Return [x, y] of the center of cell containing provided text 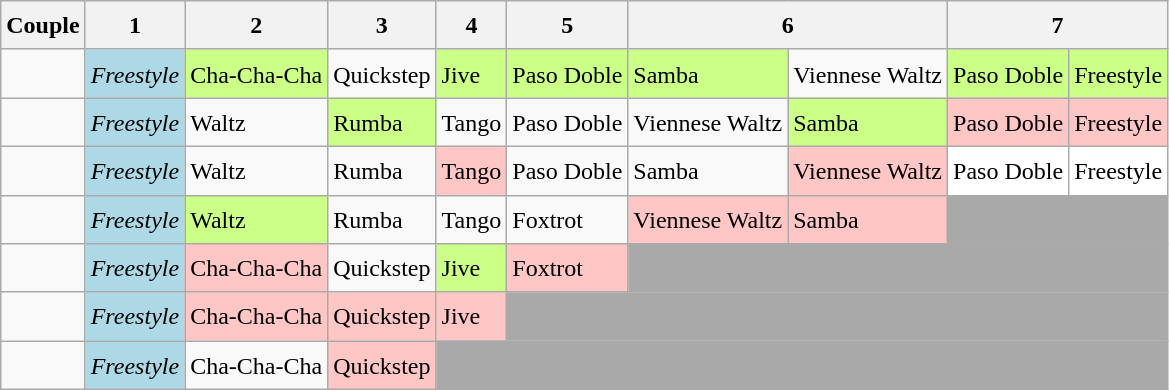
5 [568, 26]
1 [134, 26]
3 [382, 26]
Couple [43, 26]
2 [256, 26]
6 [788, 26]
4 [472, 26]
7 [1058, 26]
